Return [x, y] of the center of cell containing provided text 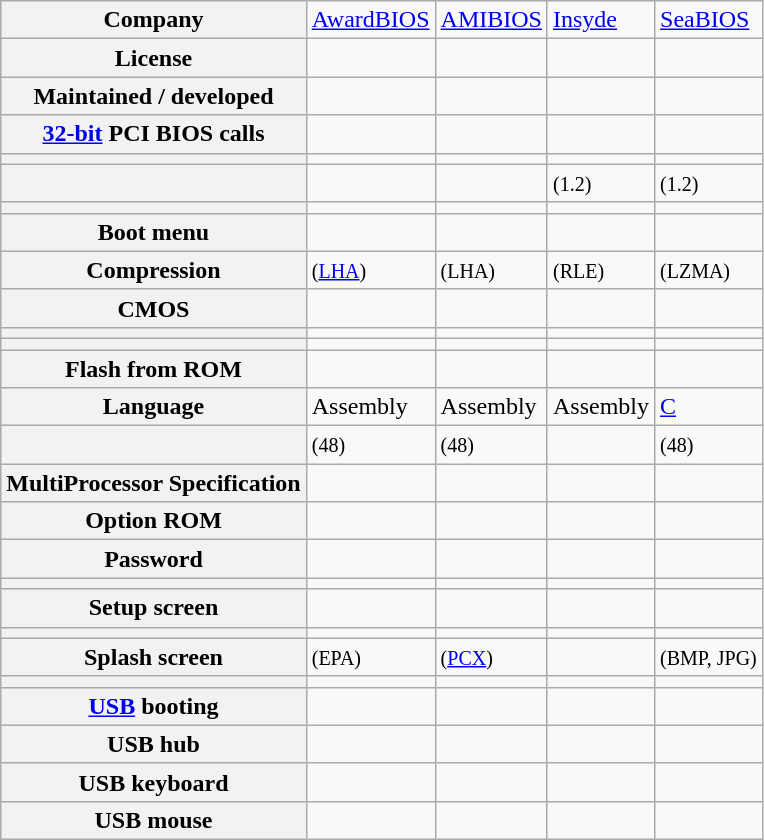
AwardBIOS [370, 20]
MultiProcessor Specification [154, 483]
USB hub [154, 744]
Option ROM [154, 521]
(PCX) [491, 657]
Flash from ROM [154, 369]
(RLE) [600, 270]
(EPA) [370, 657]
Splash screen [154, 657]
Password [154, 559]
Insyde [600, 20]
USB booting [154, 706]
Language [154, 407]
(LZMA) [709, 270]
CMOS [154, 308]
(BMP, JPG) [709, 657]
USB keyboard [154, 782]
USB mouse [154, 820]
Company [154, 20]
License [154, 58]
Setup screen [154, 608]
Boot menu [154, 232]
Maintained / developed [154, 96]
Compression [154, 270]
32-bit PCI BIOS calls [154, 134]
AMIBIOS [491, 20]
SeaBIOS [709, 20]
C [709, 407]
